Capture the cell that displays the provided text and extract its [X, Y] central coordinate. 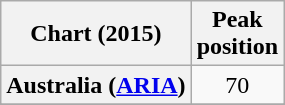
Peakposition [237, 34]
Chart (2015) [96, 34]
Australia (ARIA) [96, 85]
70 [237, 85]
